Provide the (X, Y) coordinate of the cell's center where the given text is located.  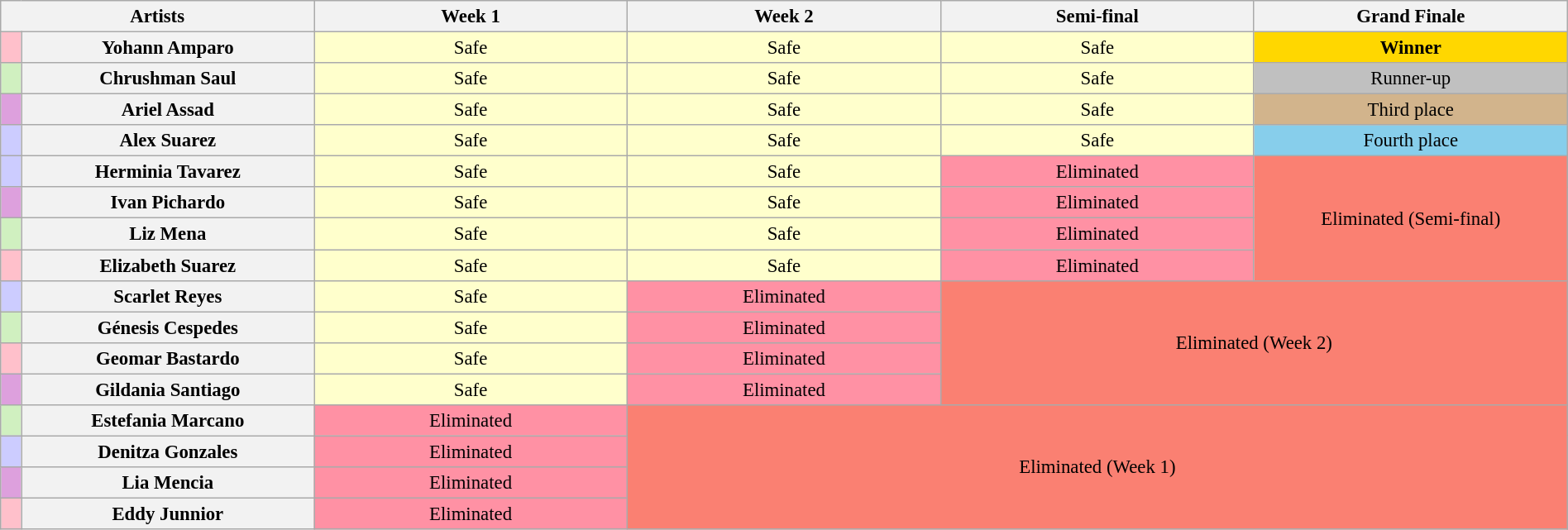
Liz Mena (168, 234)
Ivan Pichardo (168, 203)
Fourth place (1411, 141)
Geomar Bastardo (168, 358)
Yohann Amparo (168, 48)
Eliminated (Week 1) (1098, 467)
Eddy Junnior (168, 513)
Alex Suarez (168, 141)
Semi-final (1097, 17)
Elizabeth Suarez (168, 265)
Scarlet Reyes (168, 296)
Estefania Marcano (168, 421)
Third place (1411, 110)
Génesis Cespedes (168, 327)
Grand Finale (1411, 17)
Ariel Assad (168, 110)
Artists (157, 17)
Week 2 (784, 17)
Eliminated (Semi-final) (1411, 218)
Week 1 (471, 17)
Lia Mencia (168, 483)
Winner (1411, 48)
Chrushman Saul (168, 79)
Denitza Gonzales (168, 451)
Herminia Tavarez (168, 172)
Runner-up (1411, 79)
Eliminated (Week 2) (1254, 342)
Gildania Santiago (168, 389)
